Locate the cell with the specified text and output its [x, y] center coordinate. 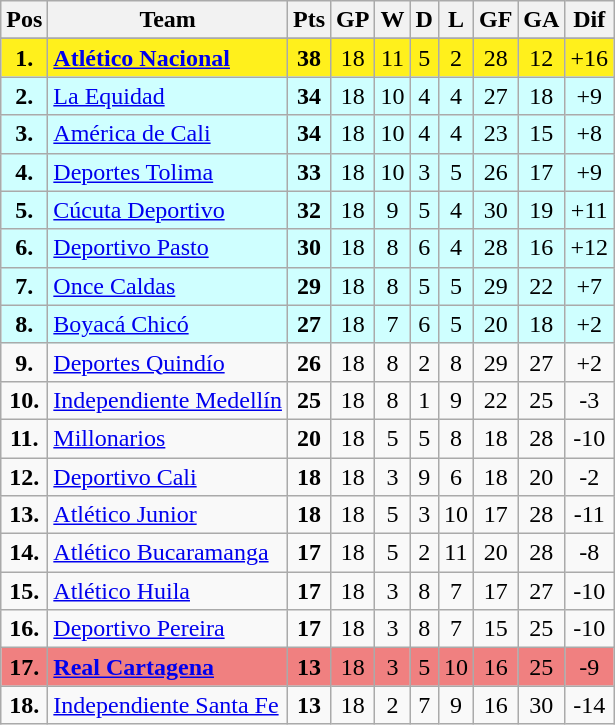
4. [24, 172]
Pts [308, 20]
10. [24, 400]
W [392, 20]
3. [24, 134]
38 [308, 58]
+12 [590, 248]
11. [24, 438]
14. [24, 553]
Cúcuta Deportivo [168, 210]
Deportes Tolima [168, 172]
Real Cartagena [168, 667]
12 [542, 58]
Deportivo Pereira [168, 629]
32 [308, 210]
Deportivo Pasto [168, 248]
7. [24, 286]
-14 [590, 705]
GP [353, 20]
Atlético Nacional [168, 58]
9. [24, 362]
+11 [590, 210]
6. [24, 248]
13. [24, 515]
5. [24, 210]
1. [24, 58]
+7 [590, 286]
2. [24, 96]
23 [495, 134]
Team [168, 20]
18. [24, 705]
19 [542, 210]
Boyacá Chicó [168, 324]
12. [24, 477]
+16 [590, 58]
Atlético Huila [168, 591]
Atlético Bucaramanga [168, 553]
GF [495, 20]
33 [308, 172]
Independiente Medellín [168, 400]
Deportes Quindío [168, 362]
Once Caldas [168, 286]
-8 [590, 553]
-2 [590, 477]
GA [542, 20]
Millonarios [168, 438]
17. [24, 667]
-11 [590, 515]
+8 [590, 134]
Pos [24, 20]
D [424, 20]
América de Cali [168, 134]
-9 [590, 667]
La Equidad [168, 96]
1 [424, 400]
Dif [590, 20]
16. [24, 629]
L [456, 20]
Deportivo Cali [168, 477]
-3 [590, 400]
Independiente Santa Fe [168, 705]
8. [24, 324]
15. [24, 591]
Atlético Junior [168, 515]
